Scan for the cell matching the given text and deliver its [X, Y] coordinate at center. 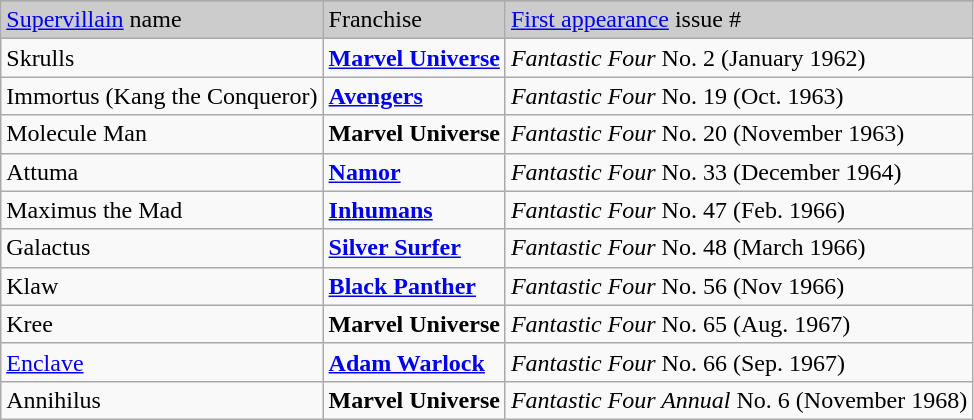
Fantastic Four Annual No. 6 (November 1968) [738, 400]
Annihilus [162, 400]
Galactus [162, 248]
Immortus (Kang the Conqueror) [162, 96]
Maximus the Mad [162, 210]
Fantastic Four No. 33 (December 1964) [738, 172]
Fantastic Four No. 20 (November 1963) [738, 134]
Fantastic Four No. 56 (Nov 1966) [738, 286]
Enclave [162, 362]
Fantastic Four No. 48 (March 1966) [738, 248]
Inhumans [414, 210]
Klaw [162, 286]
Molecule Man [162, 134]
Franchise [414, 20]
Fantastic Four No. 19 (Oct. 1963) [738, 96]
Fantastic Four No. 47 (Feb. 1966) [738, 210]
Fantastic Four No. 66 (Sep. 1967) [738, 362]
Attuma [162, 172]
First appearance issue # [738, 20]
Black Panther [414, 286]
Kree [162, 324]
Namor [414, 172]
Adam Warlock [414, 362]
Supervillain name [162, 20]
Silver Surfer [414, 248]
Avengers [414, 96]
Fantastic Four No. 65 (Aug. 1967) [738, 324]
Fantastic Four No. 2 (January 1962) [738, 58]
Skrulls [162, 58]
